Provide the [x, y] coordinate of the cell's center where the given text is located.  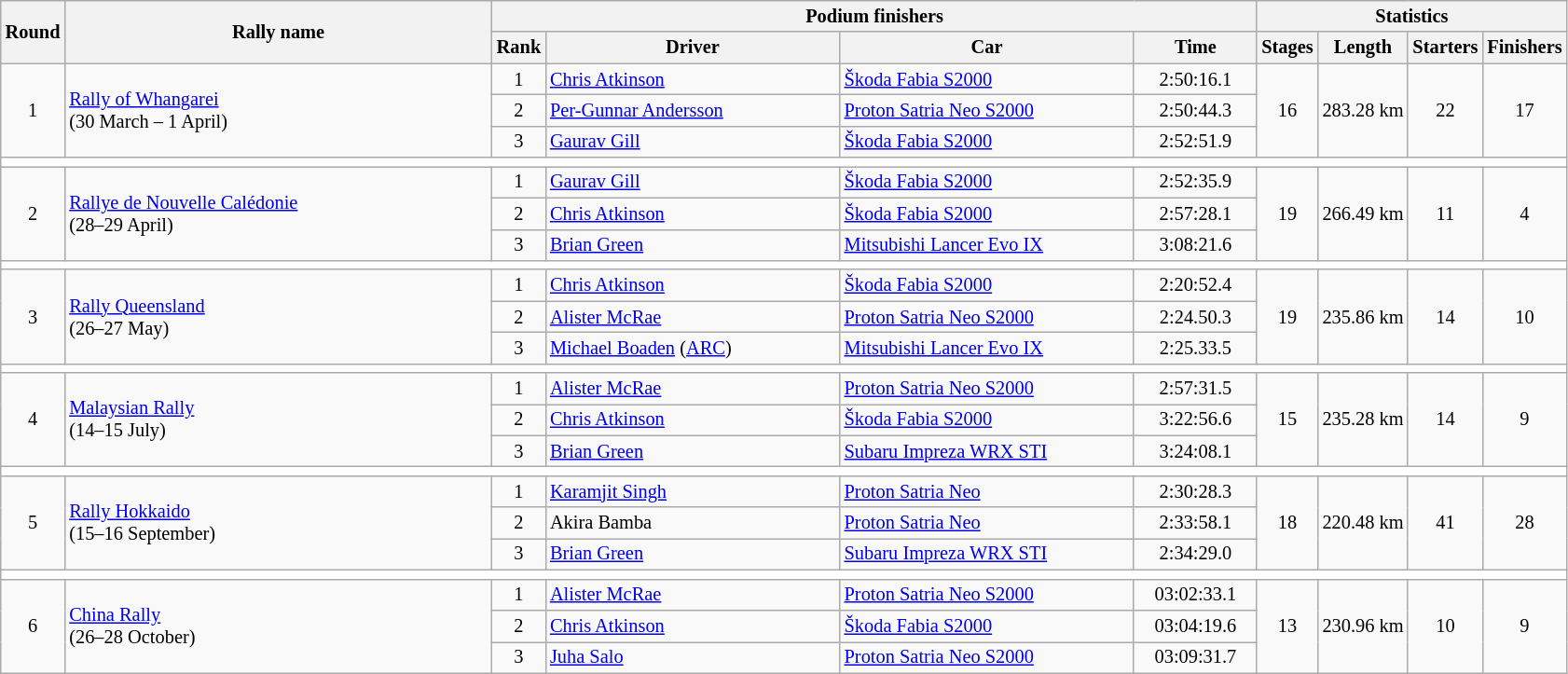
Malaysian Rally(14–15 July) [278, 420]
Finishers [1524, 48]
235.86 km [1363, 317]
230.96 km [1363, 626]
Karamjit Singh [693, 491]
2:30:28.3 [1195, 491]
Michael Boaden (ARC) [693, 348]
Rallye de Nouvelle Calédonie(28–29 April) [278, 213]
17 [1524, 110]
16 [1286, 110]
15 [1286, 420]
Rally name [278, 32]
2:52:51.9 [1195, 142]
Length [1363, 48]
Juha Salo [693, 657]
2:33:58.1 [1195, 523]
Rank [518, 48]
Rally of Whangarei(30 March – 1 April) [278, 110]
18 [1286, 522]
5 [34, 522]
3:08:21.6 [1195, 245]
41 [1445, 522]
03:02:33.1 [1195, 595]
2:24.50.3 [1195, 317]
283.28 km [1363, 110]
Car [987, 48]
2:52:35.9 [1195, 182]
13 [1286, 626]
235.28 km [1363, 420]
3:24:08.1 [1195, 451]
Time [1195, 48]
6 [34, 626]
03:04:19.6 [1195, 626]
Akira Bamba [693, 523]
Stages [1286, 48]
266.49 km [1363, 213]
2:25.33.5 [1195, 348]
2:50:16.1 [1195, 79]
2:34:29.0 [1195, 554]
2:50:44.3 [1195, 110]
11 [1445, 213]
Rally Hokkaido(15–16 September) [278, 522]
220.48 km [1363, 522]
Podium finishers [874, 16]
Per-Gunnar Andersson [693, 110]
03:09:31.7 [1195, 657]
2:20:52.4 [1195, 285]
China Rally(26–28 October) [278, 626]
Driver [693, 48]
Starters [1445, 48]
Rally Queensland(26–27 May) [278, 317]
3:22:56.6 [1195, 420]
Statistics [1411, 16]
28 [1524, 522]
2:57:28.1 [1195, 213]
22 [1445, 110]
Round [34, 32]
2:57:31.5 [1195, 389]
